For the text-containing cell, return its midpoint in [x, y] coordinate format. 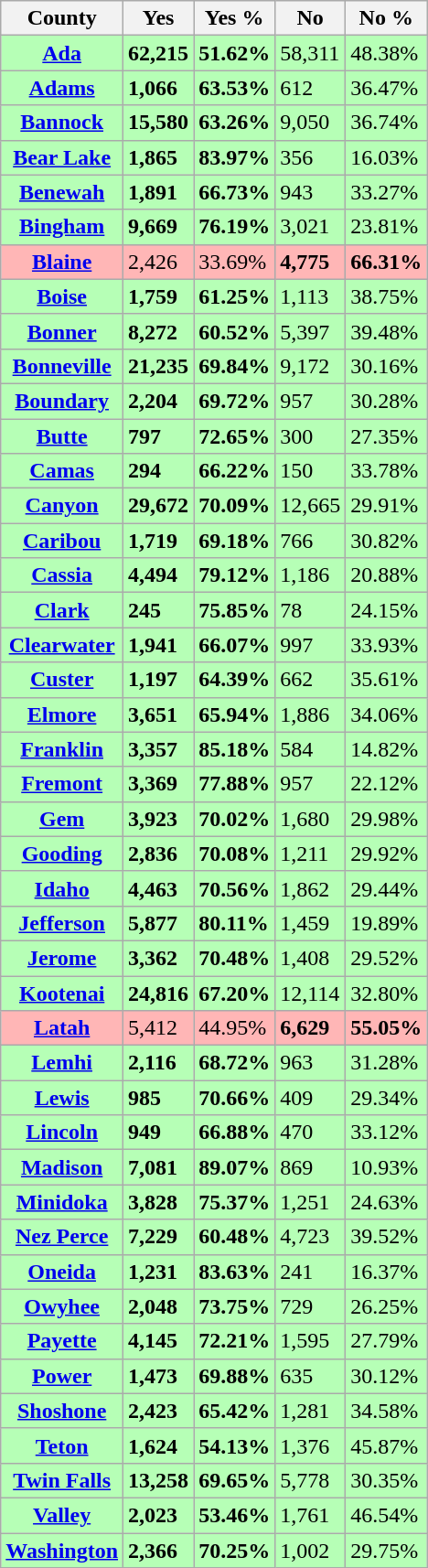
Lincoln [62, 1133]
1,719 [159, 541]
Madison [62, 1167]
1,595 [311, 1341]
1,211 [311, 854]
4,775 [311, 262]
3,021 [311, 227]
Teton [62, 1445]
69.18% [234, 541]
76.19% [234, 227]
Franklin [62, 749]
Cassia [62, 575]
51.62% [234, 53]
1,186 [311, 575]
33.78% [386, 471]
2,048 [159, 1306]
30.35% [386, 1480]
63.53% [234, 88]
949 [159, 1133]
70.25% [234, 1551]
65.94% [234, 714]
68.72% [234, 1063]
29,672 [159, 506]
Bear Lake [62, 157]
943 [311, 192]
Butte [62, 436]
58,311 [311, 53]
85.18% [234, 749]
Kootenai [62, 993]
Caribou [62, 541]
612 [311, 88]
300 [311, 436]
83.63% [234, 1272]
27.79% [386, 1341]
963 [311, 1063]
2,204 [159, 401]
34.58% [386, 1411]
66.73% [234, 192]
29.34% [386, 1098]
Owyhee [62, 1306]
Boise [62, 296]
23.81% [386, 227]
60.52% [234, 331]
Latah [62, 1028]
Minidoka [62, 1202]
69.72% [234, 401]
66.31% [386, 262]
39.52% [386, 1237]
1,865 [159, 157]
Bonner [62, 331]
55.05% [386, 1028]
Fremont [62, 784]
33.27% [386, 192]
1,473 [159, 1376]
635 [311, 1376]
9,172 [311, 366]
County [62, 18]
19.89% [386, 923]
245 [159, 610]
Lemhi [62, 1063]
Idaho [62, 888]
2,366 [159, 1551]
60.48% [234, 1237]
35.61% [386, 680]
Gooding [62, 854]
1,231 [159, 1272]
3,357 [159, 749]
1,376 [311, 1445]
Bingham [62, 227]
15,580 [159, 123]
33.69% [234, 262]
5,397 [311, 331]
54.13% [234, 1445]
584 [311, 749]
66.22% [234, 471]
3,828 [159, 1202]
Adams [62, 88]
24.63% [386, 1202]
662 [311, 680]
30.28% [386, 401]
1,251 [311, 1202]
294 [159, 471]
5,412 [159, 1028]
Bonneville [62, 366]
65.42% [234, 1411]
241 [311, 1272]
70.66% [234, 1098]
29.92% [386, 854]
3,369 [159, 784]
470 [311, 1133]
Yes % [234, 18]
2,423 [159, 1411]
66.07% [234, 645]
985 [159, 1098]
797 [159, 436]
63.26% [234, 123]
29.44% [386, 888]
8,272 [159, 331]
29.52% [386, 958]
Nez Perce [62, 1237]
1,066 [159, 88]
1,759 [159, 296]
Jerome [62, 958]
61.25% [234, 296]
78 [311, 610]
5,778 [311, 1480]
729 [311, 1306]
66.88% [234, 1133]
36.47% [386, 88]
20.88% [386, 575]
150 [311, 471]
70.02% [234, 819]
70.08% [234, 854]
79.12% [234, 575]
70.48% [234, 958]
2,116 [159, 1063]
1,197 [159, 680]
3,923 [159, 819]
Blaine [62, 262]
1,862 [311, 888]
6,629 [311, 1028]
4,463 [159, 888]
4,494 [159, 575]
75.37% [234, 1202]
33.93% [386, 645]
Power [62, 1376]
48.38% [386, 53]
12,665 [311, 506]
29.75% [386, 1551]
409 [311, 1098]
22.12% [386, 784]
1,002 [311, 1551]
38.75% [386, 296]
69.65% [234, 1480]
30.16% [386, 366]
869 [311, 1167]
Camas [62, 471]
Elmore [62, 714]
36.74% [386, 123]
77.88% [234, 784]
45.87% [386, 1445]
13,258 [159, 1480]
44.95% [234, 1028]
70.56% [234, 888]
70.09% [234, 506]
No [311, 18]
75.85% [234, 610]
7,229 [159, 1237]
29.98% [386, 819]
3,362 [159, 958]
5,877 [159, 923]
2,023 [159, 1515]
12,114 [311, 993]
Custer [62, 680]
Jefferson [62, 923]
4,145 [159, 1341]
Lewis [62, 1098]
46.54% [386, 1515]
Gem [62, 819]
9,050 [311, 123]
2,836 [159, 854]
1,459 [311, 923]
30.82% [386, 541]
72.65% [234, 436]
997 [311, 645]
1,891 [159, 192]
766 [311, 541]
Boundary [62, 401]
Yes [159, 18]
34.06% [386, 714]
Oneida [62, 1272]
69.88% [234, 1376]
1,761 [311, 1515]
7,081 [159, 1167]
24,816 [159, 993]
4,723 [311, 1237]
Washington [62, 1551]
53.46% [234, 1515]
16.37% [386, 1272]
1,886 [311, 714]
39.48% [386, 331]
64.39% [234, 680]
80.11% [234, 923]
26.25% [386, 1306]
9,669 [159, 227]
27.35% [386, 436]
1,113 [311, 296]
3,651 [159, 714]
10.93% [386, 1167]
Benewah [62, 192]
1,281 [311, 1411]
32.80% [386, 993]
14.82% [386, 749]
33.12% [386, 1133]
Canyon [62, 506]
21,235 [159, 366]
89.07% [234, 1167]
Shoshone [62, 1411]
Twin Falls [62, 1480]
Bannock [62, 123]
16.03% [386, 157]
356 [311, 157]
Valley [62, 1515]
83.97% [234, 157]
69.84% [234, 366]
Clearwater [62, 645]
2,426 [159, 262]
31.28% [386, 1063]
1,624 [159, 1445]
73.75% [234, 1306]
Payette [62, 1341]
1,941 [159, 645]
No % [386, 18]
Ada [62, 53]
72.21% [234, 1341]
29.91% [386, 506]
1,408 [311, 958]
24.15% [386, 610]
67.20% [234, 993]
30.12% [386, 1376]
1,680 [311, 819]
Clark [62, 610]
62,215 [159, 53]
